Extract the [x, y] coordinate from the center of the cell holding the provided text.  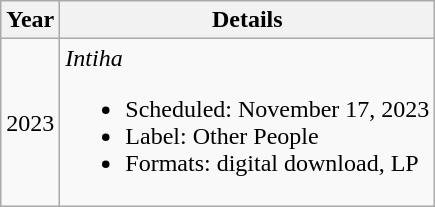
Intiha Scheduled: November 17, 2023Label: Other PeopleFormats: digital download, LP [248, 122]
2023 [30, 122]
Details [248, 20]
Year [30, 20]
